Capture the cell that displays the provided text and extract its (X, Y) central coordinate. 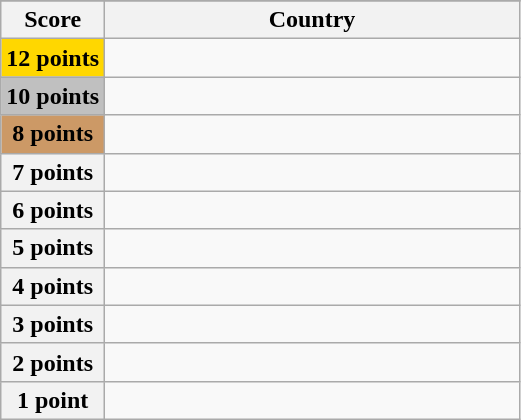
5 points (53, 248)
3 points (53, 324)
Country (312, 20)
Score (53, 20)
7 points (53, 172)
1 point (53, 400)
10 points (53, 96)
12 points (53, 58)
8 points (53, 134)
6 points (53, 210)
4 points (53, 286)
2 points (53, 362)
